Capture the cell that displays the provided text and extract its [X, Y] central coordinate. 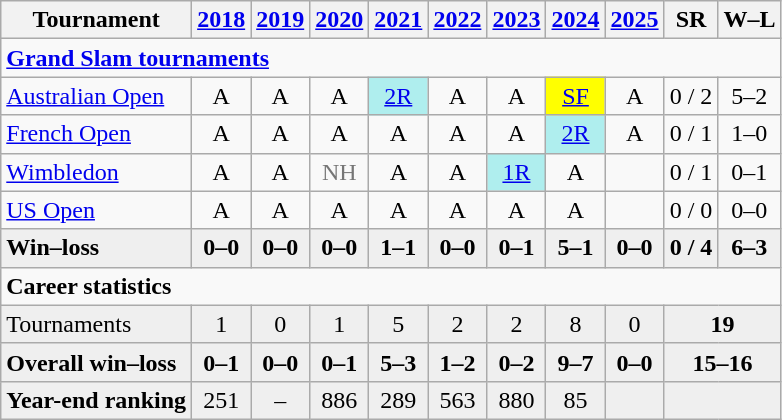
9–7 [576, 362]
– [280, 400]
SF [576, 96]
251 [222, 400]
19 [722, 324]
Grand Slam tournaments [391, 58]
Australian Open [96, 96]
2018 [222, 20]
2025 [634, 20]
French Open [96, 134]
1–2 [458, 362]
880 [516, 400]
Tournament [96, 20]
Career statistics [391, 286]
5–1 [576, 248]
0 / 0 [691, 210]
2022 [458, 20]
0 / 4 [691, 248]
2021 [398, 20]
5 [398, 324]
2023 [516, 20]
5–2 [750, 96]
SR [691, 20]
0–2 [516, 362]
W–L [750, 20]
2024 [576, 20]
Wimbledon [96, 172]
5–3 [398, 362]
1R [516, 172]
15–16 [722, 362]
2019 [280, 20]
0 / 2 [691, 96]
Tournaments [96, 324]
2020 [340, 20]
US Open [96, 210]
1–0 [750, 134]
85 [576, 400]
8 [576, 324]
6–3 [750, 248]
Year-end ranking [96, 400]
NH [340, 172]
Overall win–loss [96, 362]
886 [340, 400]
Win–loss [96, 248]
1–1 [398, 248]
563 [458, 400]
289 [398, 400]
